Locate the cell with the specified text and output its [X, Y] center coordinate. 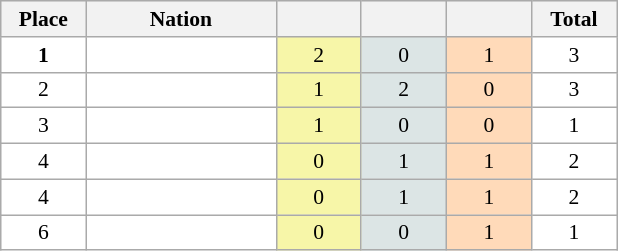
Total [574, 19]
6 [44, 233]
Nation [181, 19]
Place [44, 19]
